Capture the cell that displays the provided text and extract its (X, Y) central coordinate. 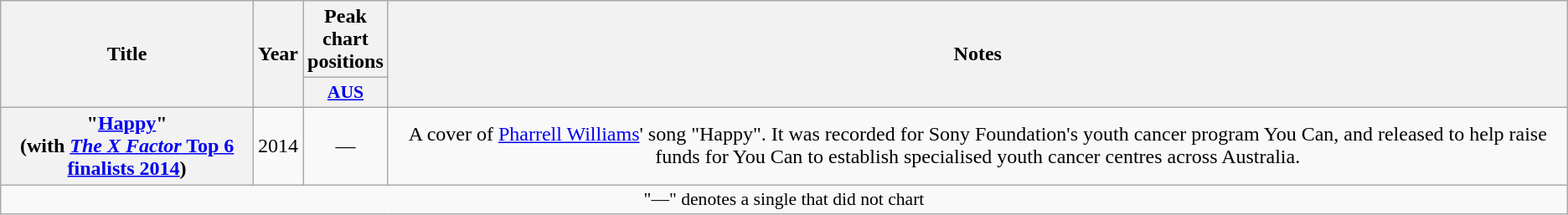
AUS (346, 93)
"—" denotes a single that did not chart (784, 199)
2014 (278, 146)
Notes (977, 54)
Peak chart positions (346, 39)
Title (127, 54)
"Happy"(with The X Factor Top 6 finalists 2014) (127, 146)
Year (278, 54)
— (346, 146)
